Extract the [X, Y] coordinate from the center of the cell holding the provided text.  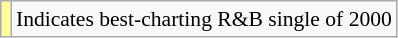
Indicates best-charting R&B single of 2000 [204, 19]
